Identify which cell holds the provided text, then report its [x, y] central coordinate. 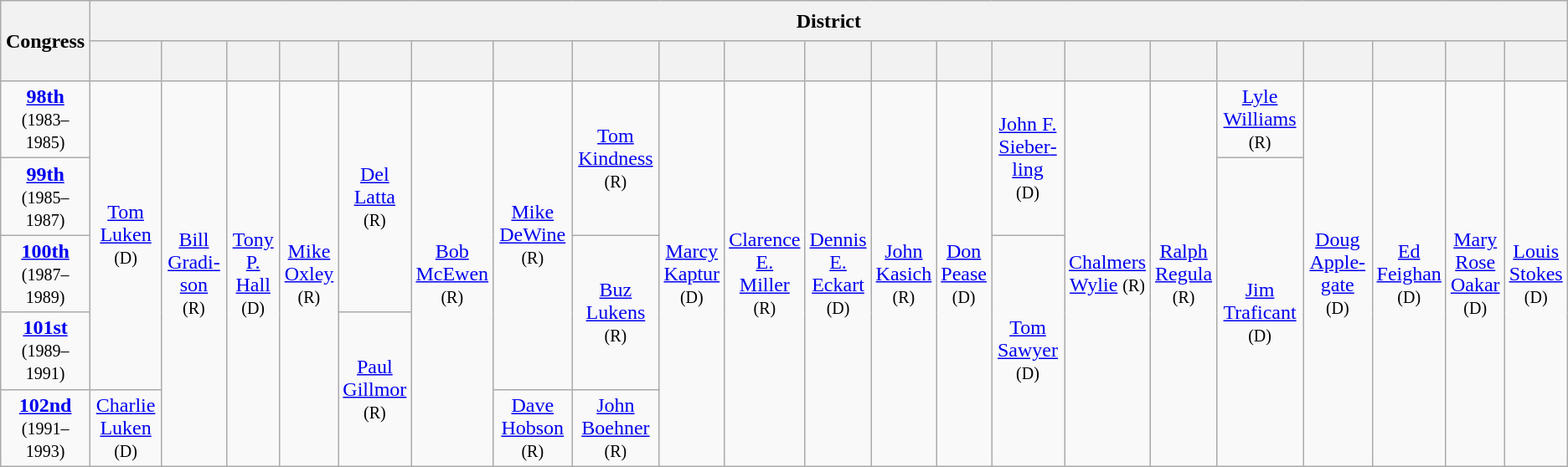
LouisStokes(D) [1536, 274]
Tony P.Hall (D) [253, 274]
TomKindness(R) [616, 158]
EdFeighan(D) [1409, 274]
MikeDeWine(R) [533, 235]
JohnBoehner (R) [616, 428]
TomSawyer(D) [1029, 351]
101st(1989–1991) [45, 351]
BobMcEwen(R) [452, 274]
DougApple­gate(D) [1338, 274]
100th(1987–1989) [45, 274]
DonPease(D) [964, 274]
JimTrafi­cant(D) [1260, 312]
District [828, 21]
DelLatta(R) [375, 197]
99th(1985–1987) [45, 197]
Congress [45, 41]
MarcyKaptur(D) [692, 274]
BuzLukens(R) [616, 312]
98th(1983–1985) [45, 120]
DennisE.Eckart(D) [838, 274]
ChalmersWylie (R) [1107, 274]
MaryRoseOakar (D) [1475, 274]
TomLuken(D) [126, 235]
ClarenceE.Miller(R) [765, 274]
PaulGillmor(R) [375, 389]
BillGradi­son(R) [194, 274]
DaveHobson (R) [533, 428]
LyleWilliams (R) [1260, 120]
MikeOxley(R) [309, 274]
JohnKasich(R) [904, 274]
102nd(1991–1993) [45, 428]
CharlieLuken (D) [126, 428]
John F.Sieber­ling(D) [1029, 158]
RalphRegula(R) [1184, 274]
